Output the (x, y) coordinate of the center of the cell containing the given text.  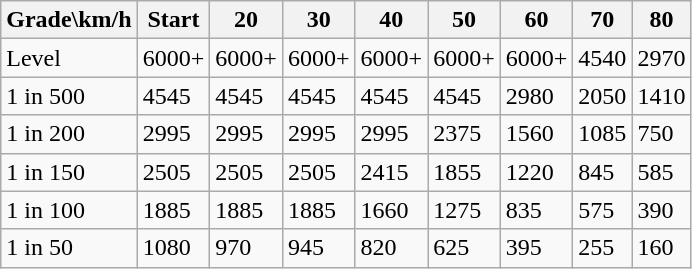
60 (536, 20)
30 (318, 20)
1 in 500 (69, 96)
820 (392, 248)
1410 (662, 96)
20 (246, 20)
1080 (174, 248)
2980 (536, 96)
80 (662, 20)
835 (536, 210)
2415 (392, 172)
1 in 150 (69, 172)
575 (602, 210)
Start (174, 20)
2375 (464, 134)
945 (318, 248)
2050 (602, 96)
585 (662, 172)
70 (602, 20)
1855 (464, 172)
1560 (536, 134)
1085 (602, 134)
845 (602, 172)
Grade\km/h (69, 20)
395 (536, 248)
255 (602, 248)
40 (392, 20)
50 (464, 20)
970 (246, 248)
390 (662, 210)
625 (464, 248)
750 (662, 134)
2970 (662, 58)
1660 (392, 210)
1 in 200 (69, 134)
1220 (536, 172)
Level (69, 58)
160 (662, 248)
1 in 50 (69, 248)
1 in 100 (69, 210)
4540 (602, 58)
1275 (464, 210)
